Pinpoint the cell where the given text exists, returning its (X, Y) midpoint coordinate. 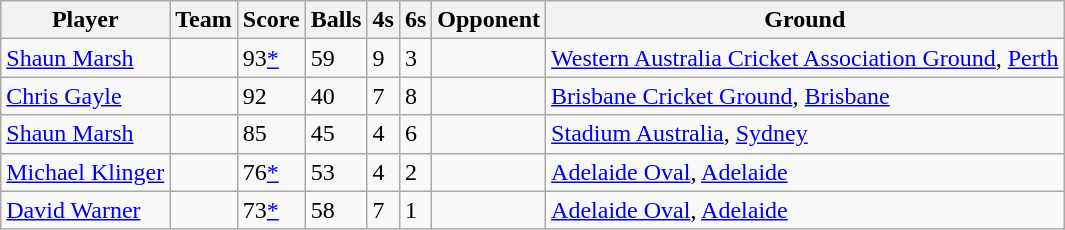
6 (415, 134)
59 (336, 58)
Western Australia Cricket Association Ground, Perth (805, 58)
2 (415, 172)
6s (415, 20)
Chris Gayle (86, 96)
Team (204, 20)
85 (271, 134)
Opponent (489, 20)
Balls (336, 20)
76* (271, 172)
45 (336, 134)
Brisbane Cricket Ground, Brisbane (805, 96)
Michael Klinger (86, 172)
David Warner (86, 210)
Stadium Australia, Sydney (805, 134)
58 (336, 210)
8 (415, 96)
Score (271, 20)
53 (336, 172)
92 (271, 96)
4s (383, 20)
73* (271, 210)
1 (415, 210)
Player (86, 20)
9 (383, 58)
93* (271, 58)
40 (336, 96)
3 (415, 58)
Ground (805, 20)
